Locate the cell with the specified text and output its (X, Y) center coordinate. 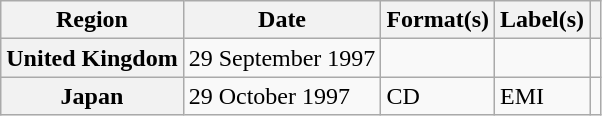
Date (282, 20)
United Kingdom (92, 58)
CD (438, 96)
29 October 1997 (282, 96)
29 September 1997 (282, 58)
Region (92, 20)
Label(s) (542, 20)
Format(s) (438, 20)
Japan (92, 96)
EMI (542, 96)
